Find where the given text appears and provide that cell's center as [x, y] coordinate. 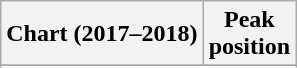
Chart (2017–2018) [102, 34]
Peakposition [249, 34]
